Extract the [X, Y] coordinate from the center of the cell holding the provided text.  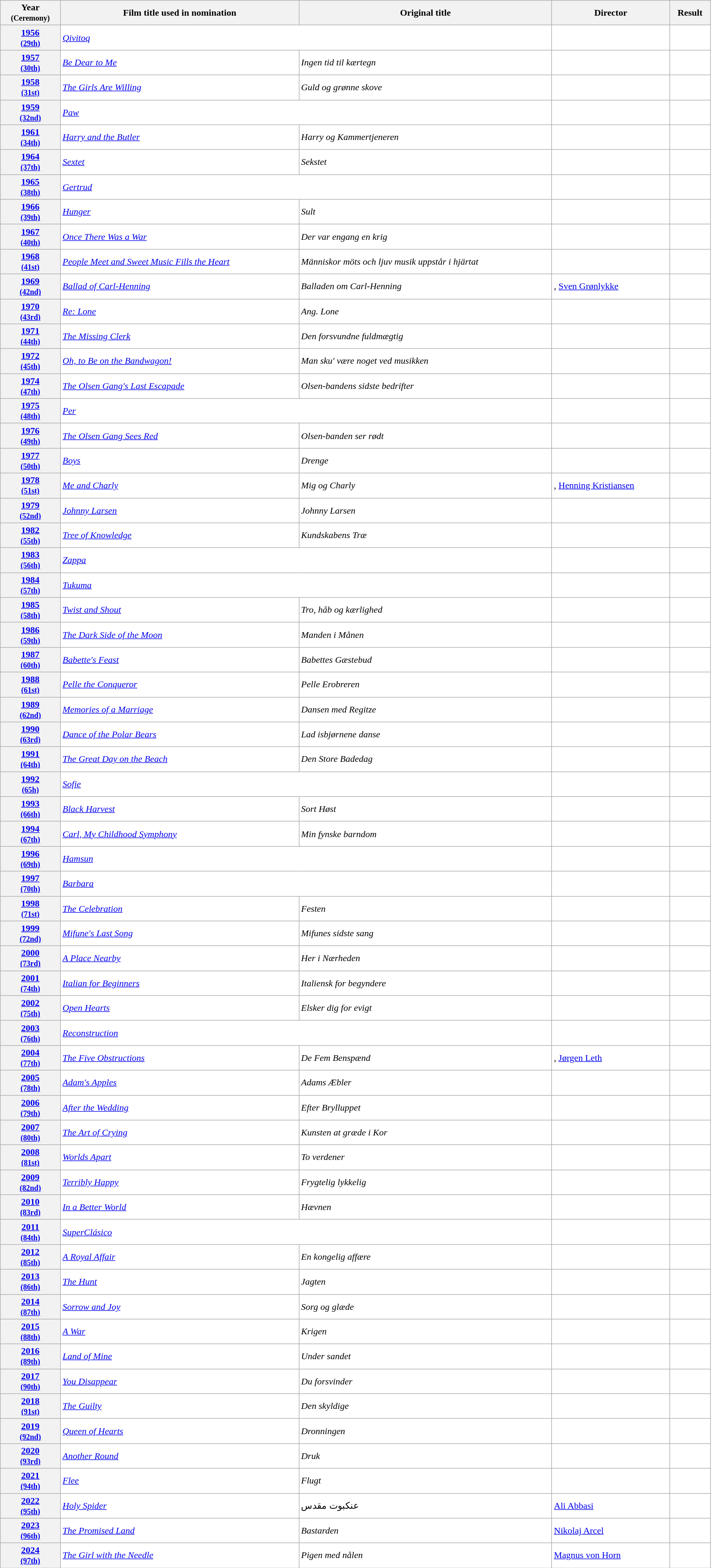
عنکبوت مقدس [425, 1505]
1974(47th) [31, 386]
Sextet [180, 162]
The Girl with the Needle [180, 1556]
1987(60th) [31, 659]
1977(50th) [31, 460]
Tree of Knowledge [180, 535]
The Promised Land [180, 1531]
1989(62nd) [31, 709]
1975(48th) [31, 411]
Frygtelig lykkelig [425, 1183]
Mig og Charly [425, 486]
1976(49th) [31, 436]
Paw [306, 112]
Open Hearts [180, 1008]
Sult [425, 212]
Oh, to Be on the Bandwagon! [180, 361]
Pigen med nålen [425, 1556]
Holy Spider [180, 1505]
The Art of Crying [180, 1133]
Människor möts och ljuv musik uppstår i hjärtat [425, 262]
2002(75th) [31, 1008]
2020(93rd) [31, 1456]
Tukuma [306, 585]
2012(85th) [31, 1257]
Year(Ceremony) [31, 13]
Under sandet [425, 1356]
The Olsen Gang's Last Escapade [180, 386]
In a Better World [180, 1207]
Result [690, 13]
1991(64th) [31, 760]
2000(73rd) [31, 958]
Qivitoq [306, 37]
, Sven Grønlykke [611, 286]
1986(59th) [31, 635]
2003(76th) [31, 1033]
2018(91st) [31, 1406]
Terribly Happy [180, 1183]
Dansen med Regitze [425, 709]
People Meet and Sweet Music Fills the Heart [180, 262]
Carl, My Childhood Symphony [180, 834]
1959(32nd) [31, 112]
Man sku' være noget ved musikken [425, 361]
Queen of Hearts [180, 1431]
After the Wedding [180, 1108]
1972(45th) [31, 361]
The Five Obstructions [180, 1058]
Memories of a Marriage [180, 709]
Black Harvest [180, 809]
Elsker dig for evigt [425, 1008]
Twist and Shout [180, 610]
Ali Abbasi [611, 1505]
Worlds Apart [180, 1157]
Director [611, 13]
Italiensk for begyndere [425, 983]
Sorg og glæde [425, 1306]
Original title [425, 13]
Hævnen [425, 1207]
1979(52nd) [31, 510]
Tro, håb og kærlighed [425, 610]
2014(87th) [31, 1306]
The Celebration [180, 909]
1982(55th) [31, 535]
The Girls Are Willing [180, 87]
Film title used in nomination [180, 13]
Sort Høst [425, 809]
2017(90th) [31, 1381]
1984(57th) [31, 585]
Nikolaj Arcel [611, 1531]
1988(61st) [31, 685]
Per [306, 411]
Italian for Beginners [180, 983]
Pelle Erobreren [425, 685]
Kundskabens Træ [425, 535]
1971(44th) [31, 337]
Mifune's Last Song [180, 933]
Efter Brylluppet [425, 1108]
2013(86th) [31, 1282]
Du forsvinder [425, 1381]
Den Store Badedag [425, 760]
1968(41st) [31, 262]
2005(78th) [31, 1082]
1997(70th) [31, 883]
2011(84th) [31, 1232]
Her i Nærheden [425, 958]
1998(71st) [31, 909]
The Dark Side of the Moon [180, 635]
Bastarden [425, 1531]
Flugt [425, 1481]
SuperClásico [306, 1232]
Den skyldige [425, 1406]
2016(89th) [31, 1356]
1985(58th) [31, 610]
Dance of the Polar Bears [180, 734]
Mifunes sidste sang [425, 933]
1961(34th) [31, 137]
2001(74th) [31, 983]
Druk [425, 1456]
Krigen [425, 1332]
Harry og Kammertjeneren [425, 137]
Ballad of Carl-Henning [180, 286]
Babettes Gæstebud [425, 659]
Zappa [306, 560]
Olsen-banden ser rødt [425, 436]
2023(96th) [31, 1531]
Olsen-bandens sidste bedrifter [425, 386]
Jagten [425, 1282]
Kunsten at græde i Kor [425, 1133]
The Great Day on the Beach [180, 760]
, Henning Kristiansen [611, 486]
Boys [180, 460]
Me and Charly [180, 486]
You Disappear [180, 1381]
Balladen om Carl-Henning [425, 286]
1969(42nd) [31, 286]
2024(97th) [31, 1556]
2004(77th) [31, 1058]
Flee [180, 1481]
A War [180, 1332]
2021(94th) [31, 1481]
Den forsvundne fuldmægtig [425, 337]
1993(66th) [31, 809]
1992(65h) [31, 784]
Lad isbjørnene danse [425, 734]
Re: Lone [180, 311]
A Royal Affair [180, 1257]
1966(39th) [31, 212]
1994(67th) [31, 834]
Festen [425, 909]
1957(30th) [31, 63]
1978(51st) [31, 486]
1990(63rd) [31, 734]
A Place Nearby [180, 958]
Once There Was a War [180, 236]
Adams Æbler [425, 1082]
1983(56th) [31, 560]
Der var engang en krig [425, 236]
De Fem Benspænd [425, 1058]
Pelle the Conqueror [180, 685]
2019(92nd) [31, 1431]
1999(72nd) [31, 933]
2009(82nd) [31, 1183]
Magnus von Horn [611, 1556]
Babette's Feast [180, 659]
Hamsun [306, 859]
2006(79th) [31, 1108]
1956(29th) [31, 37]
The Missing Clerk [180, 337]
Harry and the Butler [180, 137]
Be Dear to Me [180, 63]
The Olsen Gang Sees Red [180, 436]
Ingen tid til kærtegn [425, 63]
1970(43rd) [31, 311]
Hunger [180, 212]
Barbara [306, 883]
1965(38th) [31, 187]
2022(95th) [31, 1505]
Guld og grønne skove [425, 87]
Dronningen [425, 1431]
2008(81st) [31, 1157]
Land of Mine [180, 1356]
En kongelig affære [425, 1257]
, Jørgen Leth [611, 1058]
2007(80th) [31, 1133]
2015(88th) [31, 1332]
Another Round [180, 1456]
Drenge [425, 460]
2010(83rd) [31, 1207]
The Guilty [180, 1406]
Ang. Lone [425, 311]
Sofie [306, 784]
1958(31st) [31, 87]
Manden i Månen [425, 635]
The Hunt [180, 1282]
1996(69th) [31, 859]
Reconstruction [306, 1033]
1967(40th) [31, 236]
To verdener [425, 1157]
Adam's Apples [180, 1082]
Sekstet [425, 162]
Sorrow and Joy [180, 1306]
Min fynske barndom [425, 834]
Gertrud [306, 187]
1964(37th) [31, 162]
